From the cell containing the given text, extract its center point as (X, Y) coordinate. 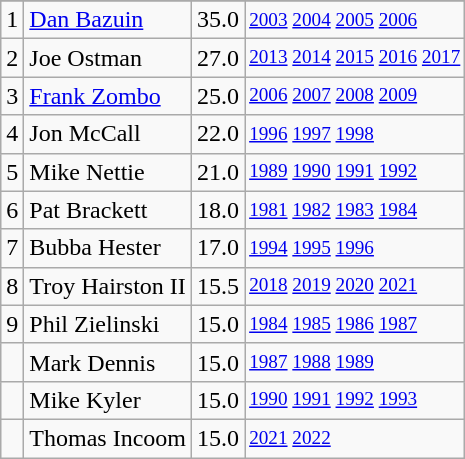
1996 1997 1998 (355, 134)
1981 1982 1983 1984 (355, 210)
35.0 (218, 20)
Frank Zombo (108, 96)
8 (12, 286)
1990 1991 1992 1993 (355, 400)
Pat Brackett (108, 210)
27.0 (218, 58)
Phil Zielinski (108, 324)
4 (12, 134)
22.0 (218, 134)
Mike Kyler (108, 400)
9 (12, 324)
18.0 (218, 210)
Joe Ostman (108, 58)
Thomas Incoom (108, 438)
Troy Hairston II (108, 286)
2 (12, 58)
15.5 (218, 286)
21.0 (218, 172)
2013 2014 2015 2016 2017 (355, 58)
2021 2022 (355, 438)
25.0 (218, 96)
1994 1995 1996 (355, 248)
2003 2004 2005 2006 (355, 20)
1989 1990 1991 1992 (355, 172)
1984 1985 1986 1987 (355, 324)
Dan Bazuin (108, 20)
6 (12, 210)
17.0 (218, 248)
Mike Nettie (108, 172)
1987 1988 1989 (355, 362)
2018 2019 2020 2021 (355, 286)
Bubba Hester (108, 248)
7 (12, 248)
1 (12, 20)
5 (12, 172)
3 (12, 96)
Jon McCall (108, 134)
Mark Dennis (108, 362)
2006 2007 2008 2009 (355, 96)
